Identify which cell holds the provided text, then report its (x, y) central coordinate. 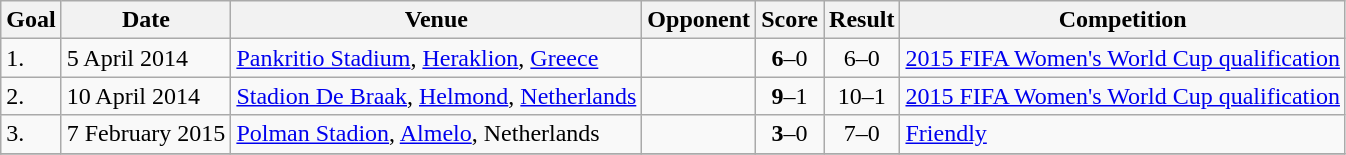
Polman Stadion, Almelo, Netherlands (436, 134)
9–1 (790, 96)
Venue (436, 20)
10–1 (862, 96)
Result (862, 20)
5 April 2014 (146, 58)
Goal (31, 20)
7–0 (862, 134)
Stadion De Braak, Helmond, Netherlands (436, 96)
10 April 2014 (146, 96)
Competition (1123, 20)
2. (31, 96)
3. (31, 134)
Date (146, 20)
7 February 2015 (146, 134)
Friendly (1123, 134)
Pankritio Stadium, Heraklion, Greece (436, 58)
Opponent (699, 20)
3–0 (790, 134)
Score (790, 20)
1. (31, 58)
